Determine the [X, Y] coordinate at the center of the cell enclosing the given text.  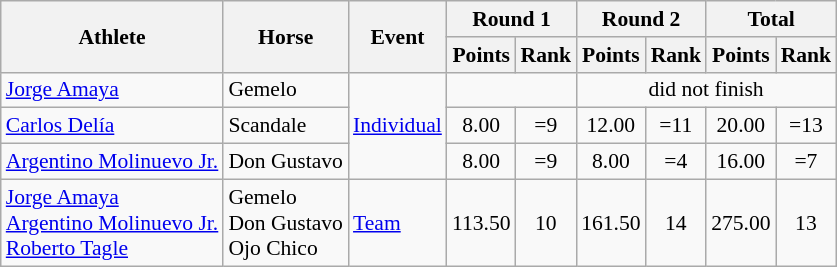
Total [771, 19]
Carlos Delía [112, 126]
Round 2 [641, 19]
=11 [676, 126]
GemeloDon GustavoOjo Chico [286, 222]
Jorge Amaya [112, 90]
=13 [806, 126]
Gemelo [286, 90]
113.50 [482, 222]
Jorge AmayaArgentino Molinuevo Jr.Roberto Tagle [112, 222]
12.00 [610, 126]
13 [806, 222]
Individual [398, 126]
Scandale [286, 126]
=7 [806, 162]
did not finish [706, 90]
Argentino Molinuevo Jr. [112, 162]
275.00 [740, 222]
Don Gustavo [286, 162]
Athlete [112, 36]
=4 [676, 162]
Team [398, 222]
16.00 [740, 162]
10 [546, 222]
20.00 [740, 126]
161.50 [610, 222]
Round 1 [512, 19]
Event [398, 36]
Horse [286, 36]
14 [676, 222]
